Return the (x, y) coordinate for the center point of the cell that contains the specified text.  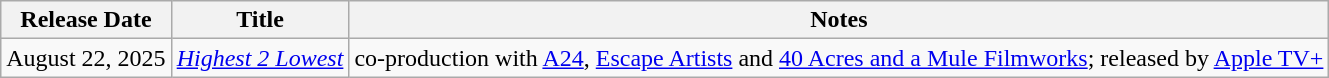
co-production with A24, Escape Artists and 40 Acres and a Mule Filmworks; released by Apple TV+ (839, 58)
Highest 2 Lowest (260, 58)
August 22, 2025 (86, 58)
Title (260, 20)
Release Date (86, 20)
Notes (839, 20)
